Detect which cell encompasses the target text, then output its [X, Y] center coordinate. 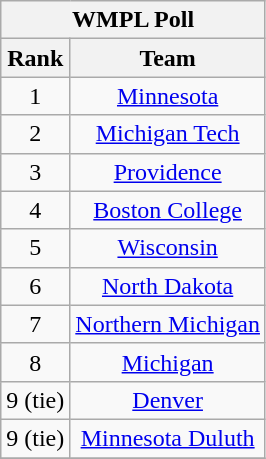
4 [36, 210]
Minnesota Duluth [168, 438]
Team [168, 58]
6 [36, 286]
Boston College [168, 210]
WMPL Poll [134, 20]
7 [36, 324]
Providence [168, 172]
3 [36, 172]
Denver [168, 400]
Minnesota [168, 96]
5 [36, 248]
Michigan [168, 362]
1 [36, 96]
Wisconsin [168, 248]
Rank [36, 58]
2 [36, 134]
Northern Michigan [168, 324]
Michigan Tech [168, 134]
8 [36, 362]
North Dakota [168, 286]
